Pinpoint the cell where the given text exists, returning its [x, y] midpoint coordinate. 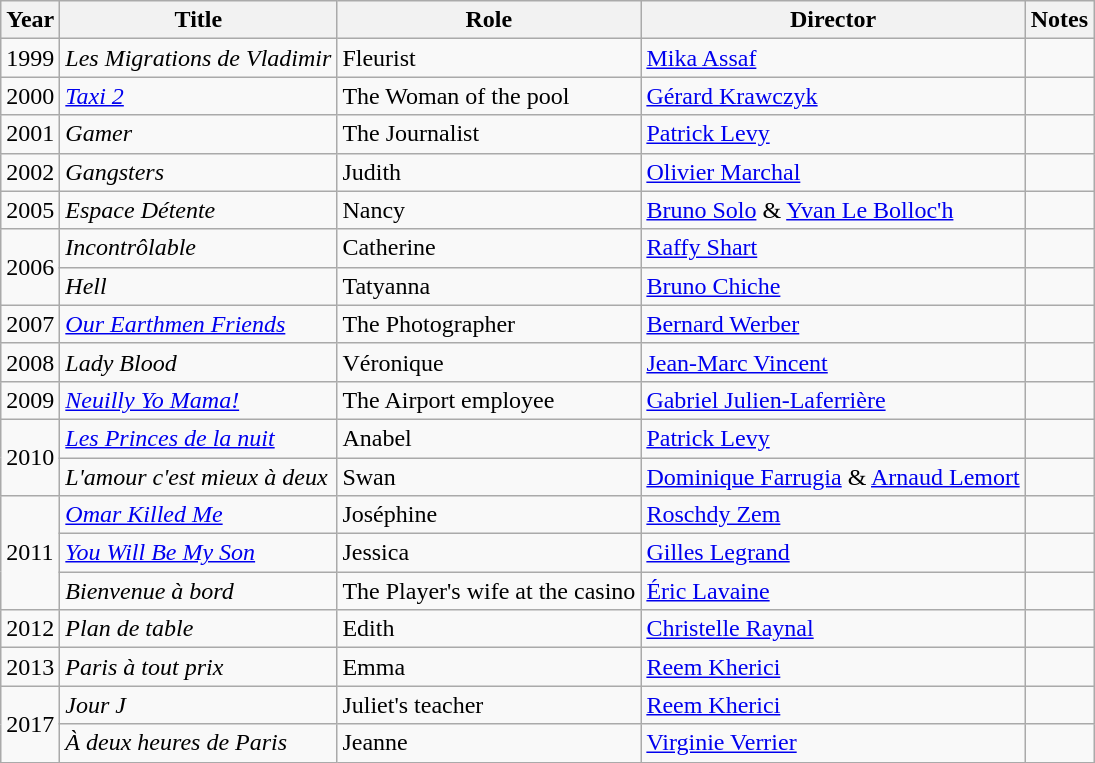
1999 [30, 58]
2002 [30, 172]
Bruno Solo & Yvan Le Bolloc'h [833, 210]
2013 [30, 667]
Virginie Verrier [833, 743]
Plan de table [198, 629]
The Journalist [489, 134]
Roschdy Zem [833, 515]
Swan [489, 477]
You Will Be My Son [198, 553]
Bruno Chiche [833, 286]
Notes [1059, 20]
Bernard Werber [833, 324]
Gilles Legrand [833, 553]
Mika Assaf [833, 58]
Omar Killed Me [198, 515]
2010 [30, 457]
2005 [30, 210]
Year [30, 20]
Véronique [489, 362]
2000 [30, 96]
Taxi 2 [198, 96]
Paris à tout prix [198, 667]
2017 [30, 724]
2012 [30, 629]
Éric Lavaine [833, 591]
Gamer [198, 134]
2011 [30, 553]
Judith [489, 172]
Incontrôlable [198, 248]
2009 [30, 400]
Lady Blood [198, 362]
2006 [30, 267]
Olivier Marchal [833, 172]
Role [489, 20]
Gérard Krawczyk [833, 96]
Jean-Marc Vincent [833, 362]
Jessica [489, 553]
L'amour c'est mieux à deux [198, 477]
Raffy Shart [833, 248]
Gangsters [198, 172]
Les Migrations de Vladimir [198, 58]
Juliet's teacher [489, 705]
2001 [30, 134]
The Player's wife at the casino [489, 591]
The Woman of the pool [489, 96]
Dominique Farrugia & Arnaud Lemort [833, 477]
Director [833, 20]
À deux heures de Paris [198, 743]
Fleurist [489, 58]
Christelle Raynal [833, 629]
2008 [30, 362]
Hell [198, 286]
Jour J [198, 705]
Our Earthmen Friends [198, 324]
2007 [30, 324]
Espace Détente [198, 210]
Bienvenue à bord [198, 591]
Nancy [489, 210]
Edith [489, 629]
Title [198, 20]
Joséphine [489, 515]
Jeanne [489, 743]
Les Princes de la nuit [198, 438]
The Airport employee [489, 400]
Gabriel Julien-Laferrière [833, 400]
Anabel [489, 438]
Emma [489, 667]
Neuilly Yo Mama! [198, 400]
Catherine [489, 248]
Tatyanna [489, 286]
The Photographer [489, 324]
